Identify which cell holds the provided text, then report its [X, Y] central coordinate. 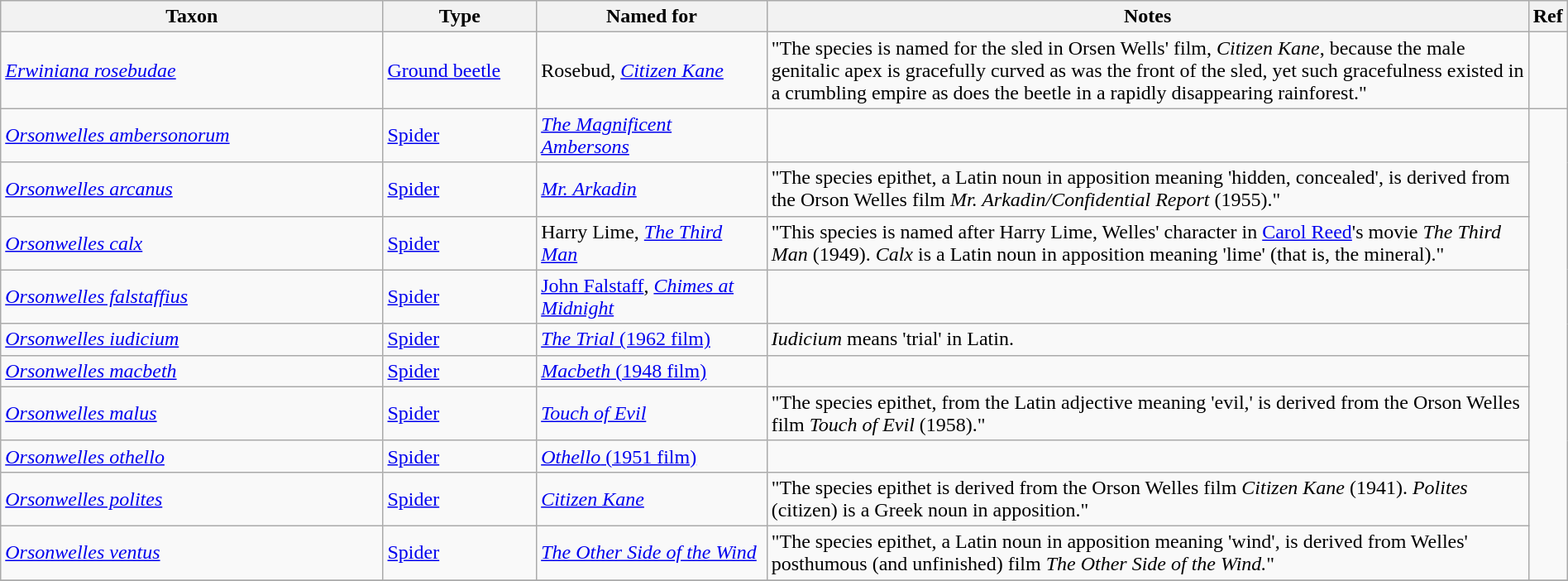
The Magnificent Ambersons [652, 136]
"The species epithet, from the Latin adjective meaning 'evil,' is derived from the Orson Welles film Touch of Evil (1958)." [1148, 414]
Orsonwelles iudicium [192, 339]
Type [460, 17]
Orsonwelles falstaffius [192, 296]
Ref [1548, 17]
Orsonwelles ambersonorum [192, 136]
Orsonwelles arcanus [192, 189]
Orsonwelles ventus [192, 553]
John Falstaff, Chimes at Midnight [652, 296]
Erwiniana rosebudae [192, 70]
Notes [1148, 17]
Iudicium means 'trial' in Latin. [1148, 339]
Citizen Kane [652, 498]
Orsonwelles macbeth [192, 371]
Orsonwelles othello [192, 456]
Harry Lime, The Third Man [652, 243]
Named for [652, 17]
Orsonwelles calx [192, 243]
Macbeth (1948 film) [652, 371]
The Trial (1962 film) [652, 339]
Orsonwelles polites [192, 498]
Touch of Evil [652, 414]
"The species epithet is derived from the Orson Welles film Citizen Kane (1941). Polites (citizen) is a Greek noun in apposition." [1148, 498]
Taxon [192, 17]
The Other Side of the Wind [652, 553]
Rosebud, Citizen Kane [652, 70]
Ground beetle [460, 70]
Othello (1951 film) [652, 456]
Orsonwelles malus [192, 414]
Mr. Arkadin [652, 189]
